Pinpoint the cell where the given text exists, returning its (X, Y) midpoint coordinate. 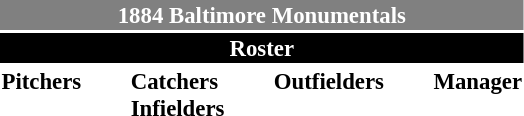
Roster (262, 48)
1884 Baltimore Monumentals (262, 15)
